Return [X, Y] of the center of cell containing provided text 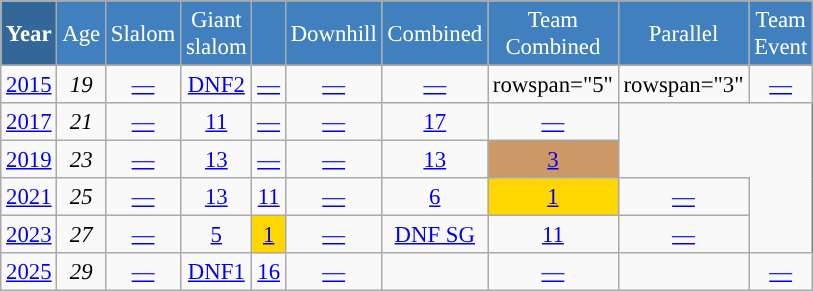
2019 [29, 160]
Combined [435, 34]
DNF SG [435, 235]
2021 [29, 197]
19 [82, 85]
Team Event [781, 34]
Slalom [142, 34]
27 [82, 235]
2023 [29, 235]
Giantslalom [216, 34]
rowspan="3" [684, 85]
6 [435, 197]
23 [82, 160]
Parallel [684, 34]
21 [82, 122]
2015 [29, 85]
Age [82, 34]
25 [82, 197]
DNF2 [216, 85]
Downhill [334, 34]
3 [554, 160]
TeamCombined [554, 34]
Year [29, 34]
17 [435, 122]
5 [216, 235]
rowspan="5" [554, 85]
2017 [29, 122]
